Return the [X, Y] coordinate for the center point of the cell that contains the specified text.  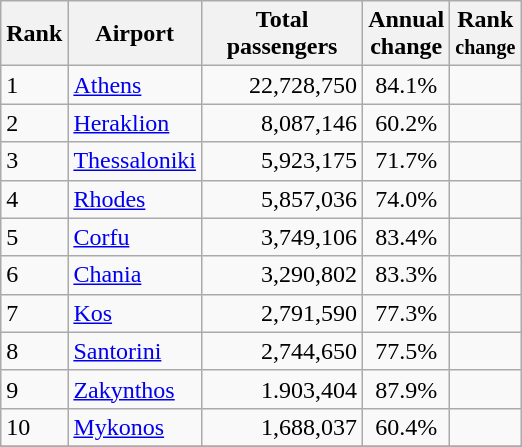
Zakynthos [135, 389]
5,857,036 [282, 199]
71.7% [406, 161]
Thessaloniki [135, 161]
Corfu [135, 237]
Totalpassengers [282, 34]
6 [34, 275]
1.903,404 [282, 389]
Chania [135, 275]
3 [34, 161]
5 [34, 237]
Rank [34, 34]
74.0% [406, 199]
Mykonos [135, 427]
Kos [135, 313]
83.3% [406, 275]
7 [34, 313]
5,923,175 [282, 161]
83.4% [406, 237]
Santorini [135, 351]
Airport [135, 34]
8,087,146 [282, 123]
Athens [135, 85]
8 [34, 351]
22,728,750 [282, 85]
3,290,802 [282, 275]
1 [34, 85]
10 [34, 427]
Heraklion [135, 123]
Rankchange [486, 34]
2 [34, 123]
60.4% [406, 427]
Annualchange [406, 34]
60.2% [406, 123]
9 [34, 389]
77.5% [406, 351]
3,749,106 [282, 237]
87.9% [406, 389]
Rhodes [135, 199]
2,791,590 [282, 313]
77.3% [406, 313]
1,688,037 [282, 427]
4 [34, 199]
84.1% [406, 85]
2,744,650 [282, 351]
